Locate the cell with the specified text and output its [X, Y] center coordinate. 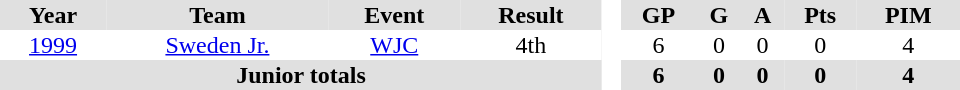
Team [218, 15]
Year [53, 15]
WJC [394, 45]
G [718, 15]
Sweden Jr. [218, 45]
Result [531, 15]
4th [531, 45]
Event [394, 15]
GP [659, 15]
A [762, 15]
Junior totals [301, 75]
PIM [908, 15]
Pts [820, 15]
1999 [53, 45]
